Find where the given text appears and provide that cell's center as (X, Y) coordinate. 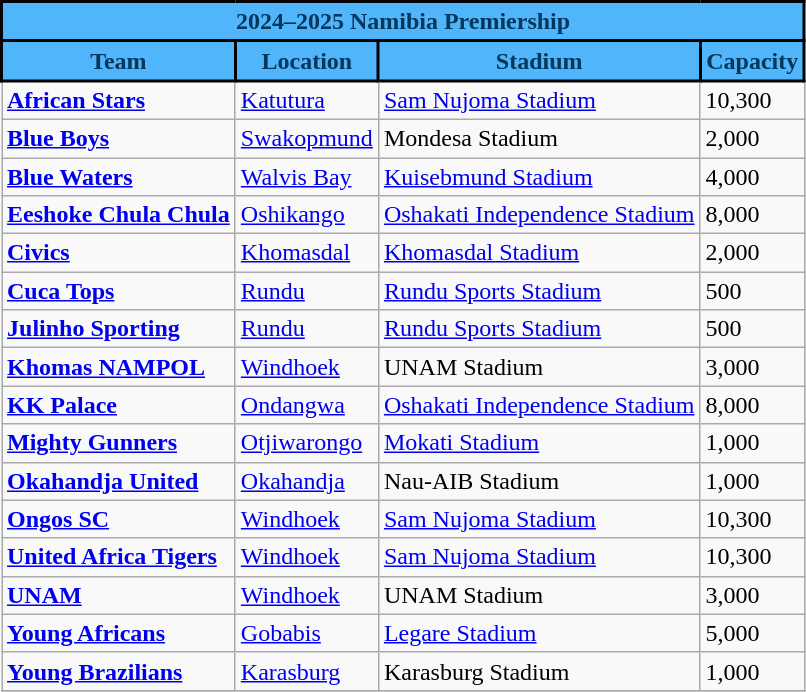
Otjiwarongo (306, 443)
Ondangwa (306, 405)
Oshikango (306, 215)
Mondesa Stadium (539, 138)
Karasburg Stadium (539, 671)
Swakopmund (306, 138)
Stadium (539, 61)
Julinho Sporting (119, 329)
Cuca Tops (119, 291)
Mokati Stadium (539, 443)
Okahandja (306, 481)
Location (306, 61)
Young Africans (119, 633)
Khomasdal Stadium (539, 253)
Khomasdal (306, 253)
Khomas NAMPOL (119, 367)
Katutura (306, 100)
Ongos SC (119, 519)
Kuisebmund Stadium (539, 177)
Gobabis (306, 633)
African Stars (119, 100)
Civics (119, 253)
Legare Stadium (539, 633)
5,000 (752, 633)
Eeshoke Chula Chula (119, 215)
Nau-AIB Stadium (539, 481)
Blue Boys (119, 138)
Walvis Bay (306, 177)
Okahandja United (119, 481)
Capacity (752, 61)
2024–2025 Namibia Premiership (404, 22)
UNAM (119, 595)
Mighty Gunners (119, 443)
Blue Waters (119, 177)
Team (119, 61)
Karasburg (306, 671)
KK Palace (119, 405)
United Africa Tigers (119, 557)
Young Brazilians (119, 671)
4,000 (752, 177)
